Extract the [x, y] coordinate from the center of the cell holding the provided text.  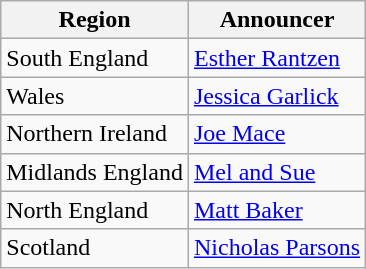
South England [95, 58]
Region [95, 20]
Joe Mace [276, 134]
North England [95, 210]
Nicholas Parsons [276, 248]
Esther Rantzen [276, 58]
Scotland [95, 248]
Matt Baker [276, 210]
Announcer [276, 20]
Northern Ireland [95, 134]
Jessica Garlick [276, 96]
Wales [95, 96]
Mel and Sue [276, 172]
Midlands England [95, 172]
